Capture the cell that displays the provided text and extract its (x, y) central coordinate. 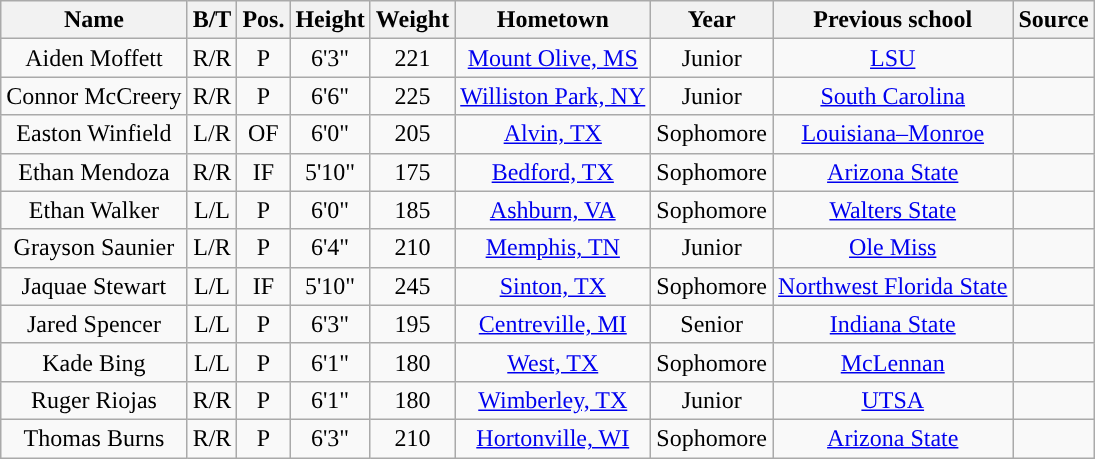
Alvin, TX (553, 134)
205 (412, 134)
Ole Miss (893, 248)
LSU (893, 58)
McLennan (893, 362)
6'4" (330, 248)
Centreville, MI (553, 324)
Previous school (893, 20)
6'6" (330, 96)
Wimberley, TX (553, 400)
185 (412, 210)
Mount Olive, MS (553, 58)
Louisiana–Monroe (893, 134)
Memphis, TN (553, 248)
221 (412, 58)
Connor McCreery (94, 96)
South Carolina (893, 96)
B/T (212, 20)
Hometown (553, 20)
225 (412, 96)
Jared Spencer (94, 324)
Sinton, TX (553, 286)
Jaquae Stewart (94, 286)
Easton Winfield (94, 134)
Thomas Burns (94, 438)
Northwest Florida State (893, 286)
Ruger Riojas (94, 400)
Williston Park, NY (553, 96)
Source (1054, 20)
OF (264, 134)
Ashburn, VA (553, 210)
Senior (712, 324)
Indiana State (893, 324)
UTSA (893, 400)
Name (94, 20)
Walters State (893, 210)
Grayson Saunier (94, 248)
Bedford, TX (553, 172)
245 (412, 286)
Year (712, 20)
West, TX (553, 362)
Pos. (264, 20)
Kade Bing (94, 362)
Aiden Moffett (94, 58)
195 (412, 324)
Weight (412, 20)
Ethan Mendoza (94, 172)
Ethan Walker (94, 210)
175 (412, 172)
Hortonville, WI (553, 438)
Height (330, 20)
